Output the (X, Y) coordinate of the center of the cell containing the given text.  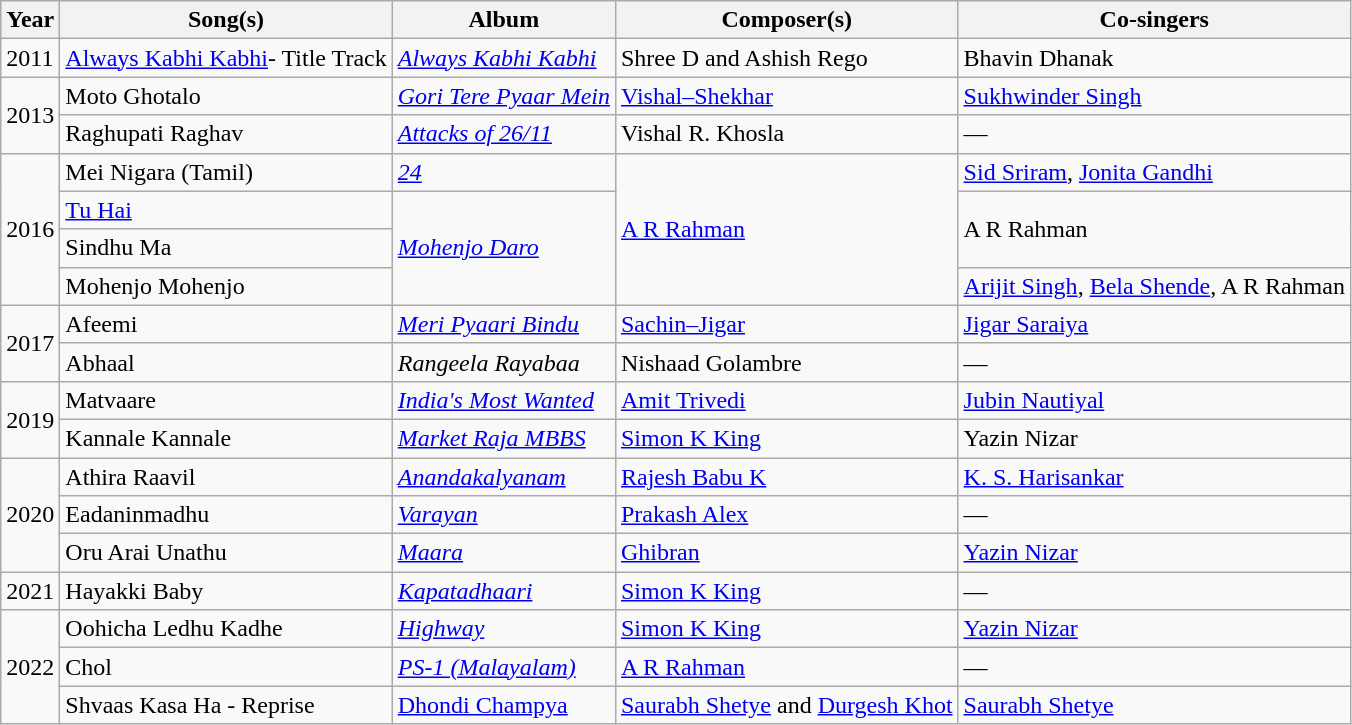
Mohenjo Mohenjo (226, 286)
Vishal–Shekhar (786, 96)
Sid Sriram, Jonita Gandhi (1154, 172)
Raghupati Raghav (226, 134)
Rangeela Rayabaa (504, 362)
Always Kabhi Kabhi- Title Track (226, 58)
Album (504, 20)
2021 (30, 591)
Maara (504, 553)
2017 (30, 343)
Bhavin Dhanak (1154, 58)
Composer(s) (786, 20)
Arijit Singh, Bela Shende, A R Rahman (1154, 286)
Rajesh Babu K (786, 477)
Jigar Saraiya (1154, 324)
Amit Trivedi (786, 400)
Varayan (504, 515)
K. S. Harisankar (1154, 477)
Saurabh Shetye and Durgesh Khot (786, 705)
PS-1 (Malayalam) (504, 667)
Prakash Alex (786, 515)
2022 (30, 667)
Anandakalyanam (504, 477)
Athira Raavil (226, 477)
Sukhwinder Singh (1154, 96)
24 (504, 172)
2011 (30, 58)
Dhondi Champya (504, 705)
Attacks of 26/11 (504, 134)
Sindhu Ma (226, 248)
Moto Ghotalo (226, 96)
Matvaare (226, 400)
Market Raja MBBS (504, 438)
Chol (226, 667)
Eadaninmadhu (226, 515)
2020 (30, 515)
Vishal R. Khosla (786, 134)
Abhaal (226, 362)
Saurabh Shetye (1154, 705)
Year (30, 20)
Co-singers (1154, 20)
Oohicha Ledhu Kadhe (226, 629)
Tu Hai (226, 210)
Jubin Nautiyal (1154, 400)
Kapatadhaari (504, 591)
Ghibran (786, 553)
Song(s) (226, 20)
Mei Nigara (Tamil) (226, 172)
Meri Pyaari Bindu (504, 324)
Always Kabhi Kabhi (504, 58)
2019 (30, 419)
Oru Arai Unathu (226, 553)
Kannale Kannale (226, 438)
2013 (30, 115)
Shvaas Kasa Ha - Reprise (226, 705)
Nishaad Golambre (786, 362)
Sachin–Jigar (786, 324)
Shree D and Ashish Rego (786, 58)
Gori Tere Pyaar Mein (504, 96)
2016 (30, 229)
Hayakki Baby (226, 591)
India's Most Wanted (504, 400)
Afeemi (226, 324)
Mohenjo Daro (504, 248)
Highway (504, 629)
